Detect which cell encompasses the target text, then output its (X, Y) center coordinate. 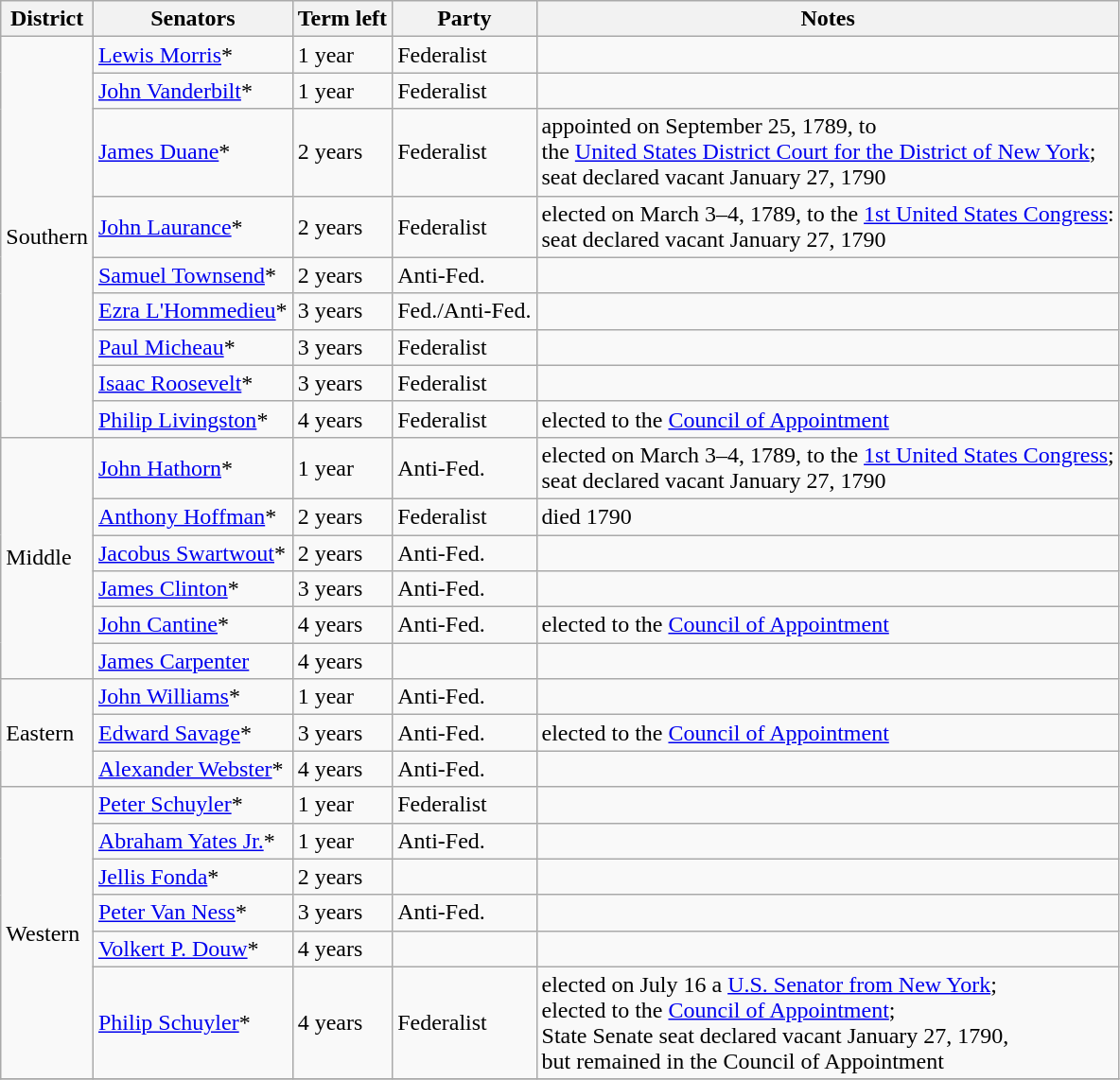
Middle (47, 558)
Eastern (47, 733)
elected on March 3–4, 1789, to the 1st United States Congress: seat declared vacant January 27, 1790 (828, 227)
Senators (193, 19)
Abraham Yates Jr.* (193, 841)
Paul Micheau* (193, 347)
Volkert P. Douw* (193, 949)
Samuel Townsend* (193, 275)
Alexander Webster* (193, 769)
Jacobus Swartwout* (193, 553)
elected on March 3–4, 1789, to the 1st United States Congress; seat declared vacant January 27, 1790 (828, 467)
John Cantine* (193, 625)
Anthony Hoffman* (193, 516)
Edward Savage* (193, 733)
Notes (828, 19)
Western (47, 932)
died 1790 (828, 516)
Peter Van Ness* (193, 913)
James Clinton* (193, 589)
Philip Livingston* (193, 419)
Lewis Morris* (193, 55)
John Laurance* (193, 227)
Term left (342, 19)
District (47, 19)
Jellis Fonda* (193, 877)
John Williams* (193, 697)
Ezra L'Hommedieu* (193, 311)
Peter Schuyler* (193, 805)
James Carpenter (193, 661)
John Hathorn* (193, 467)
Party (464, 19)
Fed./Anti-Fed. (464, 311)
Southern (47, 237)
John Vanderbilt* (193, 91)
Philip Schuyler* (193, 1023)
appointed on September 25, 1789, to the United States District Court for the District of New York; seat declared vacant January 27, 1790 (828, 152)
Isaac Roosevelt* (193, 383)
James Duane* (193, 152)
